Return the (x, y) coordinate for the center point of the cell that contains the specified text.  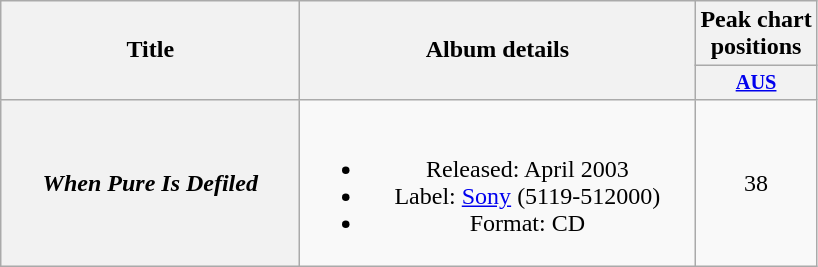
Peak chartpositions (756, 34)
AUS (756, 83)
Title (150, 50)
When Pure Is Defiled (150, 182)
Released: April 2003Label: Sony (5119-512000)Format: CD (498, 182)
38 (756, 182)
Album details (498, 50)
